Locate the cell with the specified text and output its [x, y] center coordinate. 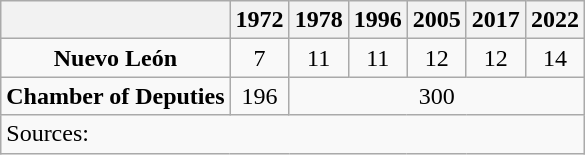
Nuevo León [116, 58]
2022 [554, 20]
300 [436, 96]
Sources: [293, 134]
7 [260, 58]
1978 [318, 20]
1972 [260, 20]
14 [554, 58]
196 [260, 96]
1996 [378, 20]
2017 [496, 20]
2005 [436, 20]
Chamber of Deputies [116, 96]
